Determine the [X, Y] coordinate at the center of the cell enclosing the given text.  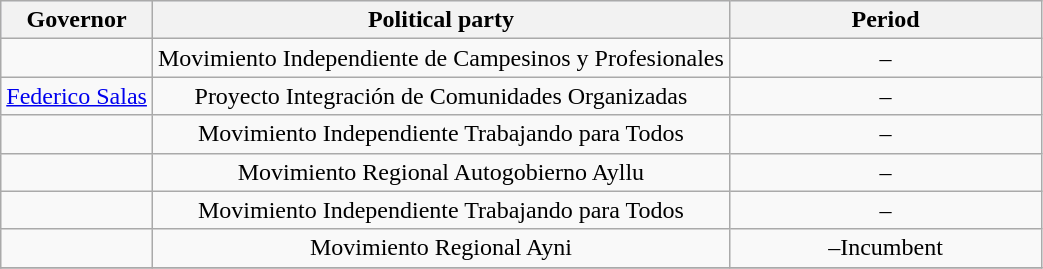
Governor [77, 20]
Movimiento Independiente de Campesinos y Profesionales [440, 58]
Proyecto Integración de Comunidades Organizadas [440, 96]
Federico Salas [77, 96]
Political party [440, 20]
Movimiento Regional Ayni [440, 248]
Period [885, 20]
–Incumbent [885, 248]
Movimiento Regional Autogobierno Ayllu [440, 172]
